Locate the cell with the specified text and output its [x, y] center coordinate. 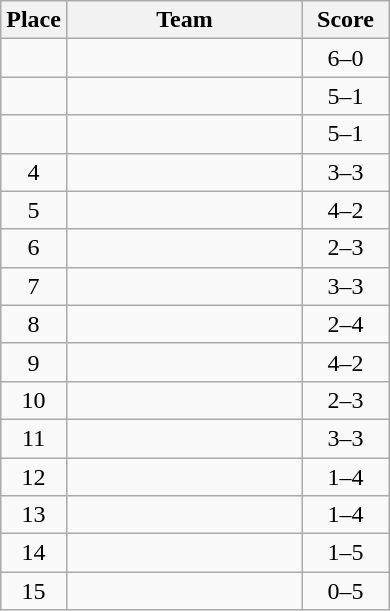
10 [34, 400]
6 [34, 248]
8 [34, 324]
15 [34, 591]
11 [34, 438]
9 [34, 362]
Place [34, 20]
6–0 [346, 58]
0–5 [346, 591]
7 [34, 286]
Team [184, 20]
1–5 [346, 553]
Score [346, 20]
2–4 [346, 324]
12 [34, 477]
4 [34, 172]
5 [34, 210]
13 [34, 515]
14 [34, 553]
